Pinpoint the cell where the given text exists, returning its [x, y] midpoint coordinate. 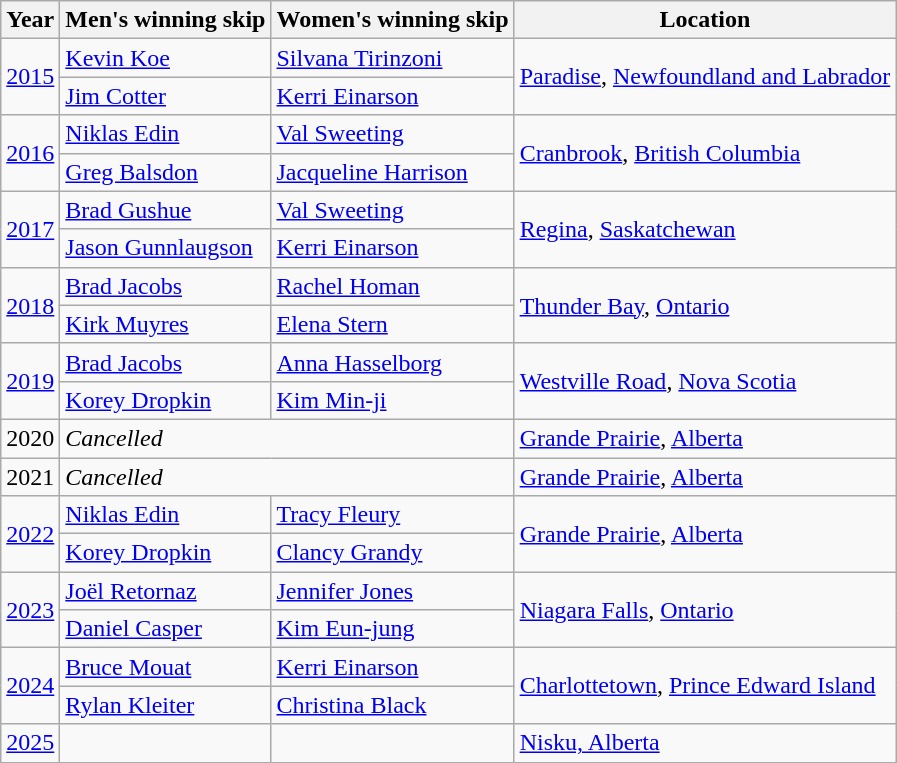
Rylan Kleiter [166, 705]
Niagara Falls, Ontario [705, 610]
Paradise, Newfoundland and Labrador [705, 77]
Bruce Mouat [166, 667]
2017 [30, 229]
Cranbrook, British Columbia [705, 153]
Brad Gushue [166, 210]
Regina, Saskatchewan [705, 229]
Elena Stern [392, 324]
Men's winning skip [166, 20]
Women's winning skip [392, 20]
Jacqueline Harrison [392, 172]
Charlottetown, Prince Edward Island [705, 686]
2016 [30, 153]
Kim Eun-jung [392, 629]
Thunder Bay, Ontario [705, 305]
Joël Retornaz [166, 591]
Kirk Muyres [166, 324]
Rachel Homan [392, 286]
Jim Cotter [166, 96]
2019 [30, 381]
Christina Black [392, 705]
Anna Hasselborg [392, 362]
Daniel Casper [166, 629]
2021 [30, 477]
2023 [30, 610]
Tracy Fleury [392, 515]
2025 [30, 743]
Kevin Koe [166, 58]
2022 [30, 534]
Year [30, 20]
Clancy Grandy [392, 553]
Kim Min-ji [392, 400]
2015 [30, 77]
Westville Road, Nova Scotia [705, 381]
2018 [30, 305]
Silvana Tirinzoni [392, 58]
Location [705, 20]
2020 [30, 438]
Nisku, Alberta [705, 743]
Jennifer Jones [392, 591]
Greg Balsdon [166, 172]
Jason Gunnlaugson [166, 248]
2024 [30, 686]
